Capture the cell that displays the provided text and extract its [X, Y] central coordinate. 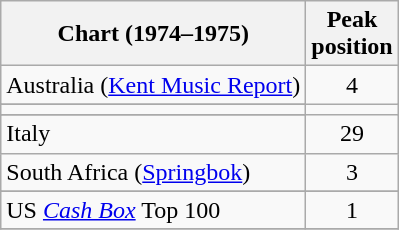
4 [352, 85]
Peakposition [352, 34]
1 [352, 210]
29 [352, 134]
3 [352, 172]
Australia (Kent Music Report) [154, 85]
South Africa (Springbok) [154, 172]
Chart (1974–1975) [154, 34]
Italy [154, 134]
US Cash Box Top 100 [154, 210]
